Pinpoint the cell where the given text exists, returning its [X, Y] midpoint coordinate. 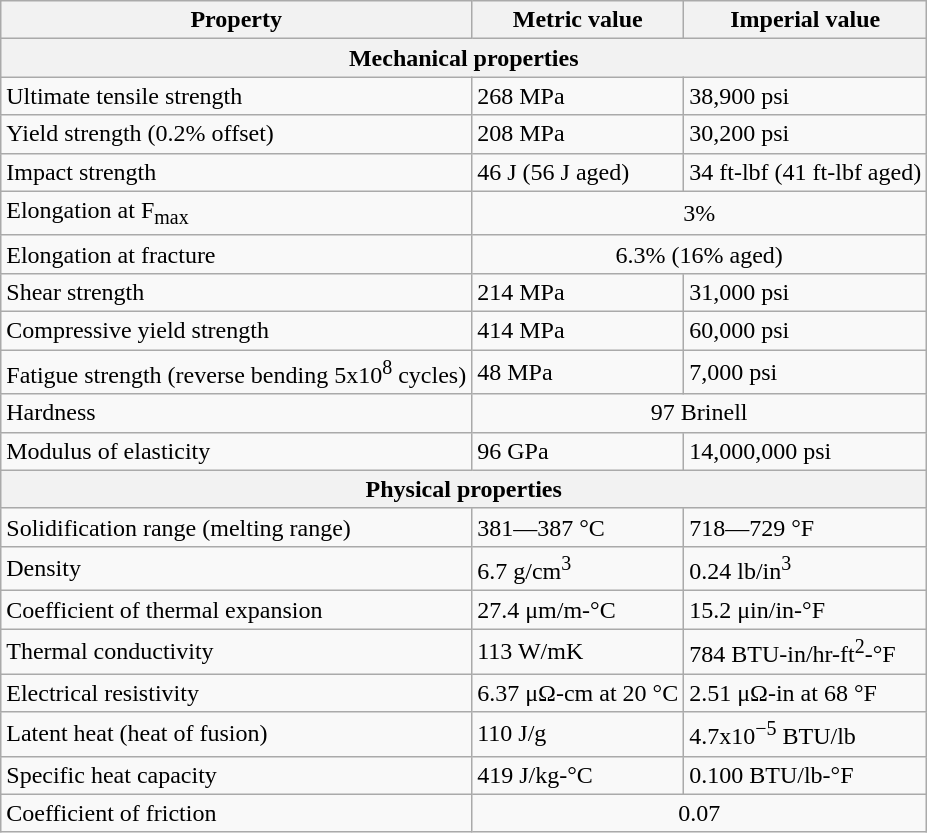
718—729 °F [806, 527]
3% [700, 213]
208 MPa [578, 134]
Elongation at fracture [236, 254]
Elongation at Fmax [236, 213]
48 MPa [578, 372]
Physical properties [464, 489]
0.100 BTU/lb-°F [806, 775]
96 GPa [578, 451]
15.2 μin/in-°F [806, 610]
7,000 psi [806, 372]
46 J (56 J aged) [578, 172]
Solidification range (melting range) [236, 527]
381—387 °C [578, 527]
Ultimate tensile strength [236, 96]
27.4 μm/m-°C [578, 610]
Specific heat capacity [236, 775]
Electrical resistivity [236, 693]
34 ft-lbf (41 ft-lbf aged) [806, 172]
Shear strength [236, 292]
419 J/kg-°C [578, 775]
268 MPa [578, 96]
784 BTU-in/hr-ft2-°F [806, 652]
Impact strength [236, 172]
Imperial value [806, 20]
113 W/mK [578, 652]
Mechanical properties [464, 58]
Hardness [236, 413]
4.7x10−5 BTU/lb [806, 734]
97 Brinell [700, 413]
414 MPa [578, 331]
14,000,000 psi [806, 451]
Density [236, 568]
60,000 psi [806, 331]
Property [236, 20]
2.51 μΩ-in at 68 °F [806, 693]
0.07 [700, 813]
214 MPa [578, 292]
Modulus of elasticity [236, 451]
Fatigue strength (reverse bending 5x108 cycles) [236, 372]
6.37 μΩ-cm at 20 °C [578, 693]
Latent heat (heat of fusion) [236, 734]
6.7 g/cm3 [578, 568]
Compressive yield strength [236, 331]
38,900 psi [806, 96]
110 J/g [578, 734]
Thermal conductivity [236, 652]
Yield strength (0.2% offset) [236, 134]
31,000 psi [806, 292]
Coefficient of thermal expansion [236, 610]
0.24 lb/in3 [806, 568]
6.3% (16% aged) [700, 254]
30,200 psi [806, 134]
Metric value [578, 20]
Coefficient of friction [236, 813]
